Determine the [x, y] coordinate at the center of the cell enclosing the given text.  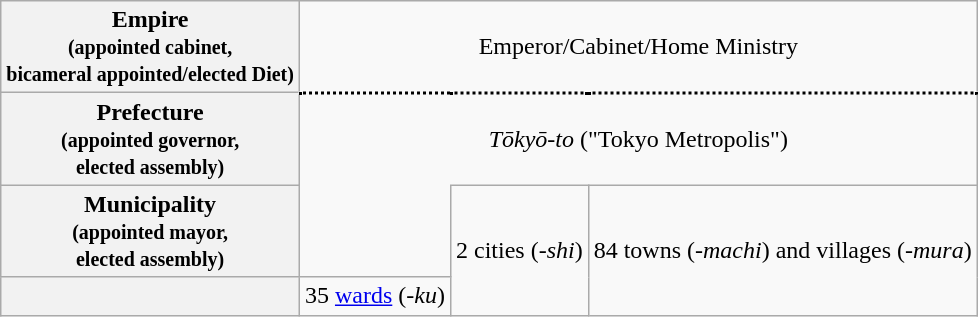
84 towns (-machi) and villages (-mura) [782, 250]
Emperor/Cabinet/Home Ministry [638, 47]
Empire(appointed cabinet,bicameral appointed/elected Diet) [150, 47]
Tōkyō-to ("Tokyo Metropolis") [638, 139]
Municipality(appointed mayor,elected assembly) [150, 231]
2 cities (-shi) [519, 250]
35 wards (-ku) [374, 296]
Prefecture(appointed governor,elected assembly) [150, 139]
